Scan for the cell matching the given text and deliver its [X, Y] coordinate at center. 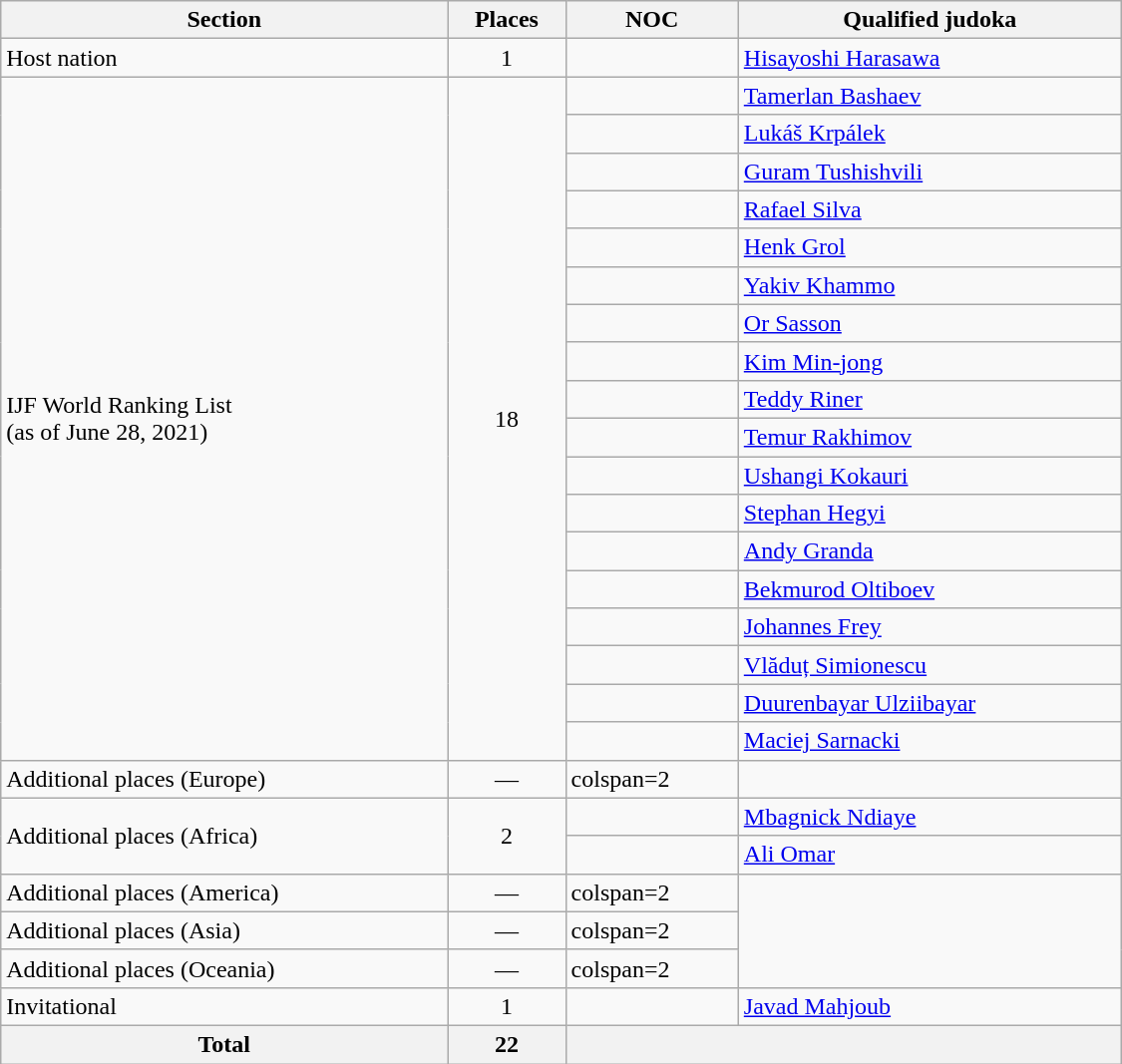
Additional places (Africa) [224, 836]
Bekmurod Oltiboev [930, 589]
Or Sasson [930, 323]
22 [507, 1044]
Mbagnick Ndiaye [930, 817]
Rafael Silva [930, 209]
Hisayoshi Harasawa [930, 58]
Section [224, 20]
NOC [652, 20]
IJF World Ranking List(as of June 28, 2021) [224, 419]
Vlăduț Simionescu [930, 665]
Places [507, 20]
Johannes Frey [930, 627]
Henk Grol [930, 247]
Kim Min-jong [930, 361]
Stephan Hegyi [930, 514]
Ushangi Kokauri [930, 476]
Invitational [224, 1006]
Maciej Sarnacki [930, 741]
Lukáš Krpálek [930, 134]
2 [507, 836]
Yakiv Khammo [930, 285]
Total [224, 1044]
Temur Rakhimov [930, 437]
Tamerlan Bashaev [930, 96]
Guram Tushishvili [930, 172]
Additional places (Oceania) [224, 968]
Ali Omar [930, 855]
Teddy Riner [930, 399]
Duurenbayar Ulziibayar [930, 703]
Additional places (Asia) [224, 930]
Additional places (Europe) [224, 779]
18 [507, 419]
Qualified judoka [930, 20]
Host nation [224, 58]
Javad Mahjoub [930, 1006]
Andy Granda [930, 551]
Additional places (America) [224, 892]
